Search for the cell housing the specified text and yield its (X, Y) center coordinate. 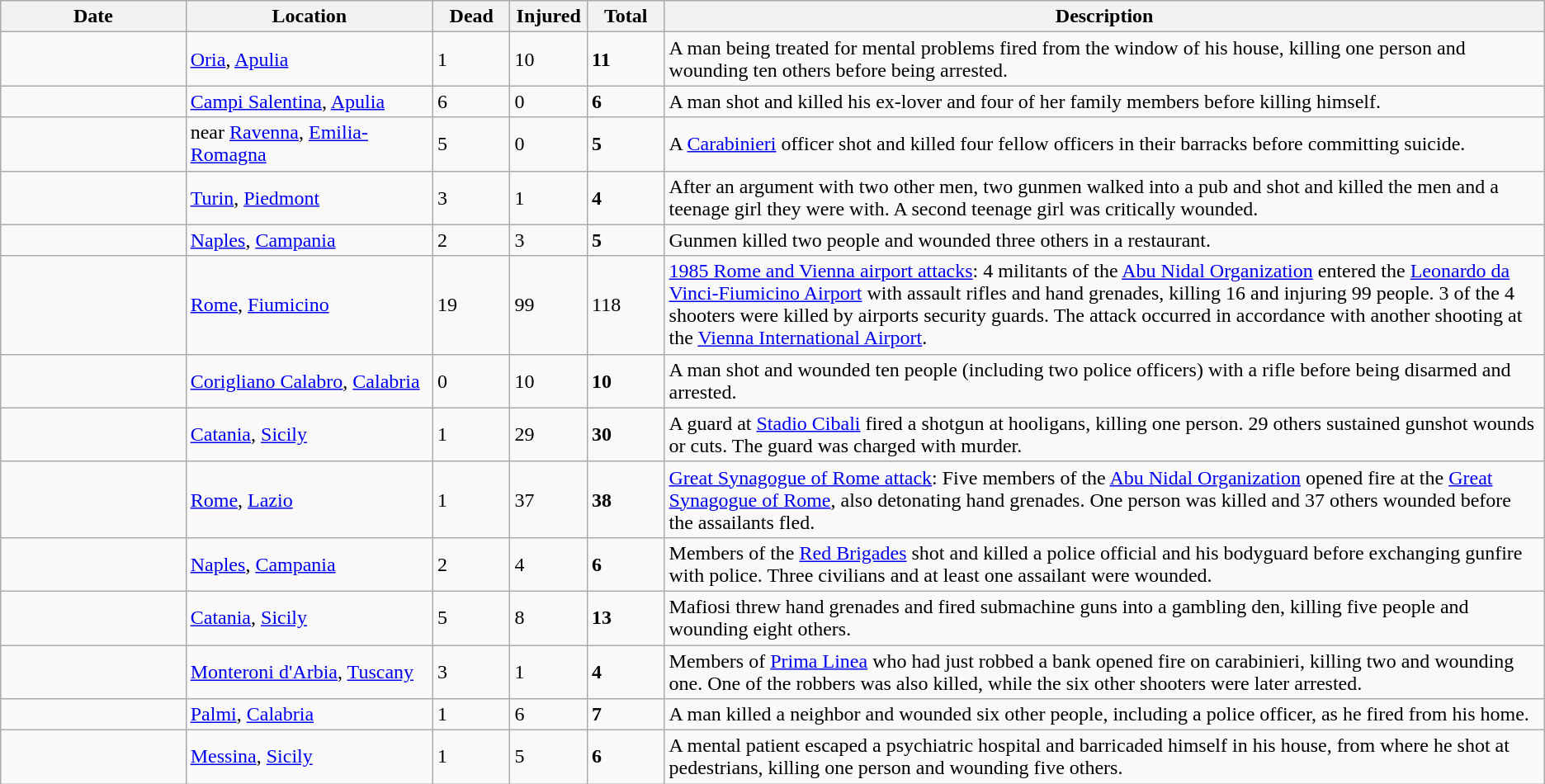
A man shot and wounded ten people (including two police officers) with a rifle before being disarmed and arrested. (1104, 381)
Mafiosi threw hand grenades and fired submachine guns into a gambling den, killing five people and wounding eight others. (1104, 617)
Messina, Sicily (309, 758)
13 (626, 617)
37 (549, 499)
Total (626, 17)
Dead (471, 17)
Description (1104, 17)
Oria, Apulia (309, 59)
A Carabinieri officer shot and killed four fellow officers in their barracks before committing suicide. (1104, 144)
Turin, Piedmont (309, 198)
Campi Salentina, Apulia (309, 102)
99 (549, 305)
Gunmen killed two people and wounded three others in a restaurant. (1104, 240)
38 (626, 499)
Corigliano Calabro, Calabria (309, 381)
19 (471, 305)
8 (549, 617)
A man being treated for mental problems fired from the window of his house, killing one person and wounding ten others before being arrested. (1104, 59)
Rome, Lazio (309, 499)
118 (626, 305)
Date (93, 17)
Location (309, 17)
29 (549, 434)
Injured (549, 17)
7 (626, 715)
30 (626, 434)
Rome, Fiumicino (309, 305)
11 (626, 59)
Monteroni d'Arbia, Tuscany (309, 672)
near Ravenna, Emilia-Romagna (309, 144)
A man shot and killed his ex-lover and four of her family members before killing himself. (1104, 102)
Palmi, Calabria (309, 715)
A man killed a neighbor and wounded six other people, including a police officer, as he fired from his home. (1104, 715)
